Determine the (x, y) coordinate at the center of the cell enclosing the given text.  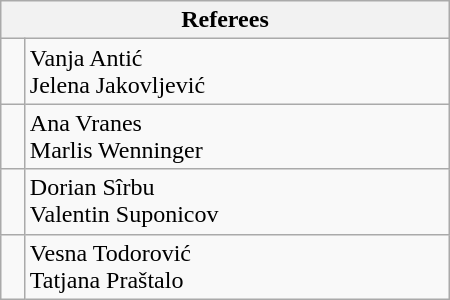
Dorian SîrbuValentin Suponicov (236, 202)
Ana VranesMarlis Wenninger (236, 136)
Vesna TodorovićTatjana Praštalo (236, 266)
Vanja AntićJelena Jakovljević (236, 72)
Referees (225, 20)
